Provide the (x, y) coordinate of the cell's center where the given text is located.  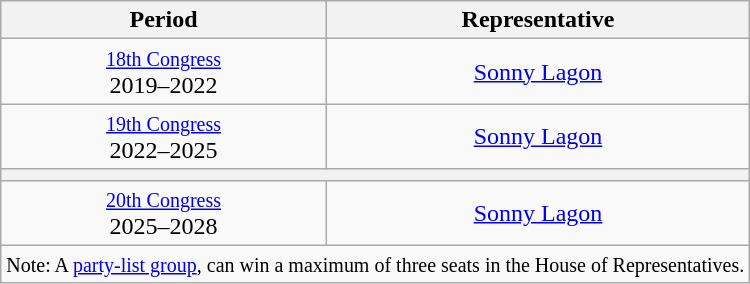
18th Congress2019–2022 (164, 72)
20th Congress2025–2028 (164, 212)
Representative (538, 20)
Period (164, 20)
19th Congress2022–2025 (164, 136)
Note: A party-list group, can win a maximum of three seats in the House of Representatives. (376, 264)
